Extract the [x, y] coordinate from the center of the cell holding the provided text.  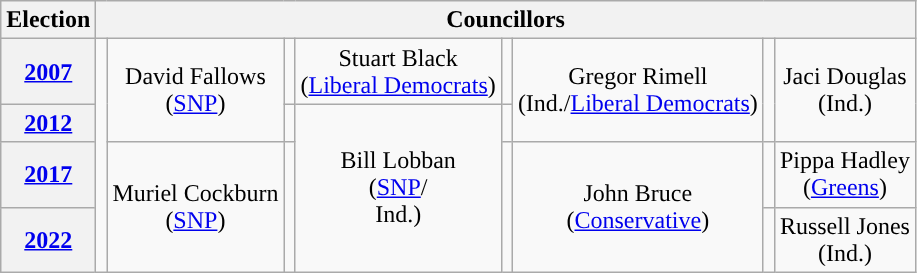
2017 [48, 174]
2007 [48, 72]
Gregor Rimell(Ind./Liberal Democrats) [638, 90]
Election [48, 20]
Muriel Cockburn(SNP) [196, 207]
Jaci Douglas(Ind.) [844, 90]
Bill Lobban(SNP/Ind.) [398, 188]
2022 [48, 240]
2012 [48, 123]
Russell Jones(Ind.) [844, 240]
Councillors [506, 20]
John Bruce(Conservative) [638, 207]
Stuart Black(Liberal Democrats) [398, 72]
David Fallows(SNP) [196, 90]
Pippa Hadley(Greens) [844, 174]
